Find where the given text appears and provide that cell's center as [X, Y] coordinate. 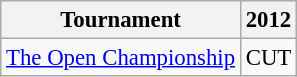
The Open Championship [121, 58]
CUT [268, 58]
Tournament [121, 20]
2012 [268, 20]
